Locate the cell with the specified text and output its (x, y) center coordinate. 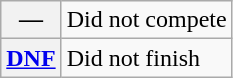
DNF (31, 58)
— (31, 20)
Did not finish (146, 58)
Did not compete (146, 20)
